Output the (x, y) coordinate of the center of the cell containing the given text.  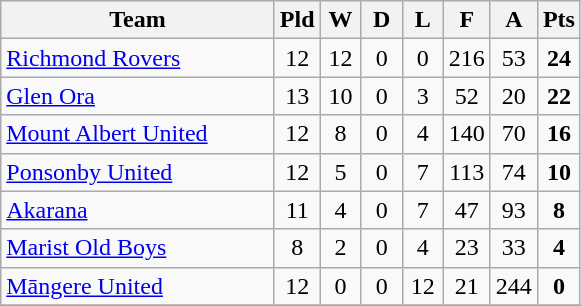
L (422, 20)
24 (558, 58)
13 (297, 96)
21 (466, 286)
216 (466, 58)
A (514, 20)
140 (466, 134)
52 (466, 96)
Glen Ora (138, 96)
33 (514, 248)
53 (514, 58)
47 (466, 210)
Pld (297, 20)
113 (466, 172)
F (466, 20)
Pts (558, 20)
244 (514, 286)
Mount Albert United (138, 134)
74 (514, 172)
Akarana (138, 210)
Ponsonby United (138, 172)
23 (466, 248)
16 (558, 134)
70 (514, 134)
5 (340, 172)
Team (138, 20)
Marist Old Boys (138, 248)
22 (558, 96)
2 (340, 248)
W (340, 20)
Māngere United (138, 286)
93 (514, 210)
20 (514, 96)
3 (422, 96)
Richmond Rovers (138, 58)
11 (297, 210)
D (382, 20)
